Detect which cell encompasses the target text, then output its (x, y) center coordinate. 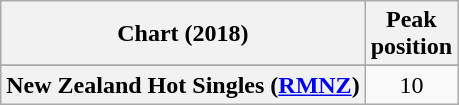
Peakposition (411, 34)
Chart (2018) (183, 34)
10 (411, 85)
New Zealand Hot Singles (RMNZ) (183, 85)
